Search for the cell housing the specified text and yield its [X, Y] center coordinate. 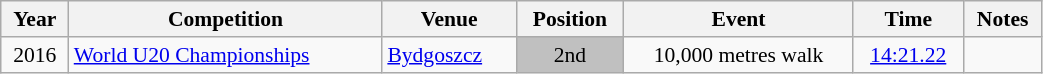
World U20 Championships [226, 55]
Year [35, 19]
Notes [1002, 19]
2016 [35, 55]
10,000 metres walk [738, 55]
14:21.22 [908, 55]
Event [738, 19]
2nd [570, 55]
Venue [449, 19]
Time [908, 19]
Bydgoszcz [449, 55]
Competition [226, 19]
Position [570, 19]
